Identify which cell holds the provided text, then report its [X, Y] central coordinate. 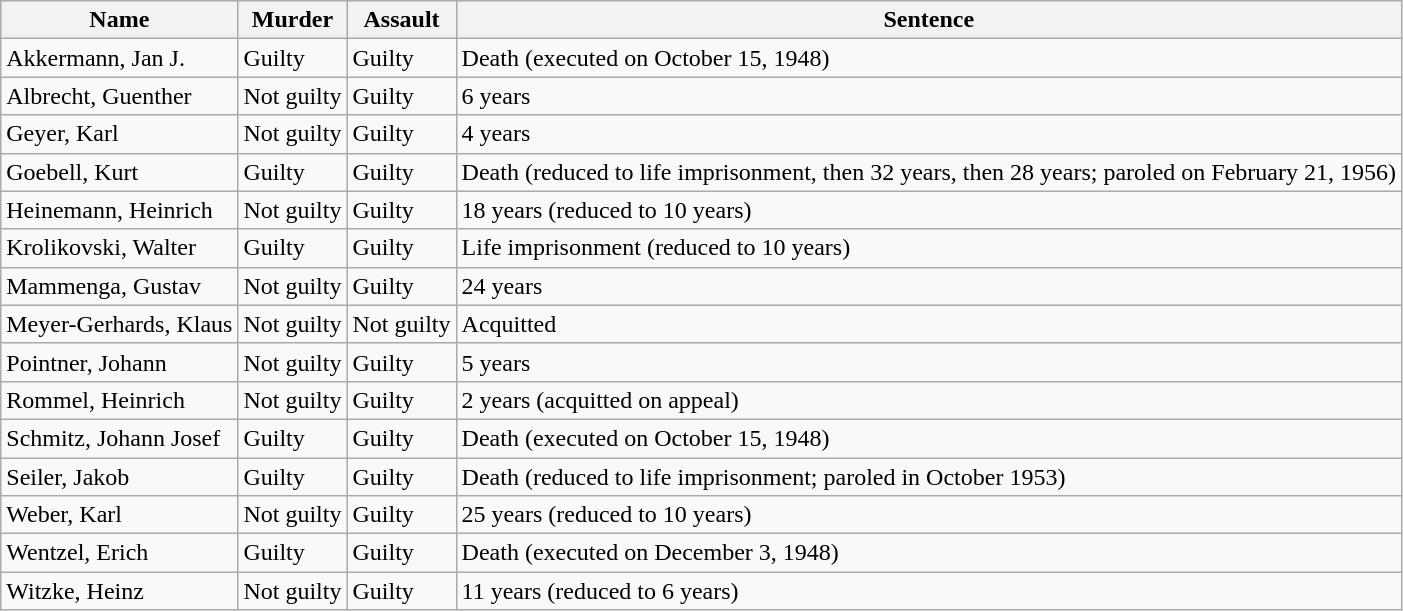
Assault [402, 20]
Acquitted [928, 324]
Goebell, Kurt [120, 172]
5 years [928, 362]
Schmitz, Johann Josef [120, 438]
Akkermann, Jan J. [120, 58]
Geyer, Karl [120, 134]
Heinemann, Heinrich [120, 210]
Murder [292, 20]
Krolikovski, Walter [120, 248]
Albrecht, Guenther [120, 96]
Pointner, Johann [120, 362]
2 years (acquitted on appeal) [928, 400]
18 years (reduced to 10 years) [928, 210]
Seiler, Jakob [120, 477]
Death (executed on December 3, 1948) [928, 553]
24 years [928, 286]
25 years (reduced to 10 years) [928, 515]
6 years [928, 96]
Meyer-Gerhards, Klaus [120, 324]
Witzke, Heinz [120, 591]
Death (reduced to life imprisonment; paroled in October 1953) [928, 477]
Wentzel, Erich [120, 553]
4 years [928, 134]
Life imprisonment (reduced to 10 years) [928, 248]
Weber, Karl [120, 515]
Sentence [928, 20]
Death (reduced to life imprisonment, then 32 years, then 28 years; paroled on February 21, 1956) [928, 172]
Rommel, Heinrich [120, 400]
Mammenga, Gustav [120, 286]
Name [120, 20]
11 years (reduced to 6 years) [928, 591]
